Search for the cell housing the specified text and yield its [X, Y] center coordinate. 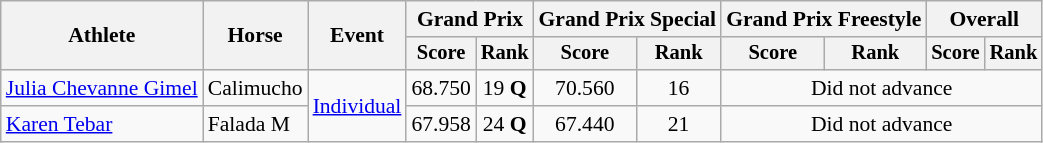
16 [678, 88]
68.750 [440, 88]
Horse [256, 36]
Grand Prix Freestyle [824, 19]
21 [678, 124]
Grand Prix [470, 19]
Calimucho [256, 88]
19 Q [505, 88]
Julia Chevanne Gimel [102, 88]
67.958 [440, 124]
Karen Tebar [102, 124]
Event [358, 36]
70.560 [586, 88]
67.440 [586, 124]
24 Q [505, 124]
Grand Prix Special [628, 19]
Falada M [256, 124]
Individual [358, 106]
Athlete [102, 36]
Overall [984, 19]
